Locate the cell with the specified text and output its (X, Y) center coordinate. 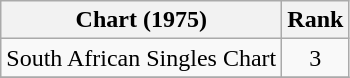
South African Singles Chart (142, 58)
Rank (316, 20)
3 (316, 58)
Chart (1975) (142, 20)
